Capture the cell that displays the provided text and extract its (X, Y) central coordinate. 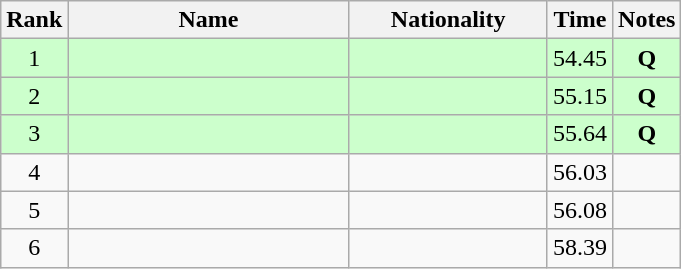
54.45 (580, 58)
Nationality (448, 20)
58.39 (580, 248)
Rank (34, 20)
6 (34, 248)
3 (34, 134)
1 (34, 58)
55.15 (580, 96)
Time (580, 20)
56.08 (580, 210)
55.64 (580, 134)
5 (34, 210)
2 (34, 96)
Notes (647, 20)
Name (208, 20)
56.03 (580, 172)
4 (34, 172)
